Search for the cell housing the specified text and yield its [x, y] center coordinate. 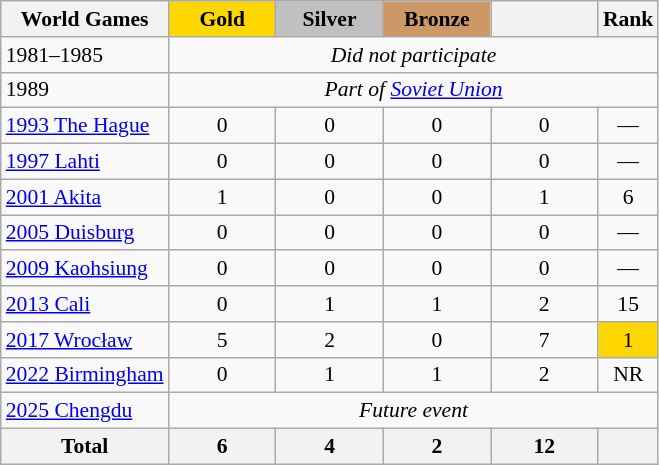
1981–1985 [85, 55]
2001 Akita [85, 197]
Future event [414, 411]
Did not participate [414, 55]
4 [330, 447]
2022 Birmingham [85, 375]
World Games [85, 19]
1997 Lahti [85, 162]
1993 The Hague [85, 126]
Silver [330, 19]
NR [628, 375]
2017 Wrocław [85, 340]
Bronze [436, 19]
1989 [85, 90]
5 [222, 340]
2005 Duisburg [85, 233]
Total [85, 447]
2013 Cali [85, 304]
7 [544, 340]
Rank [628, 19]
12 [544, 447]
Part of Soviet Union [414, 90]
2009 Kaohsiung [85, 269]
Gold [222, 19]
15 [628, 304]
2025 Chengdu [85, 411]
